Detect which cell encompasses the target text, then output its (x, y) center coordinate. 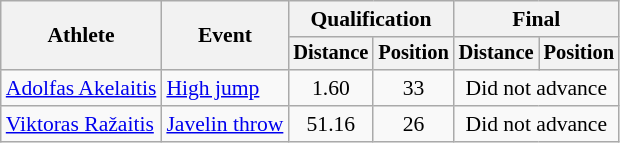
1.60 (330, 88)
Viktoras Ražaitis (82, 124)
Javelin throw (224, 124)
High jump (224, 88)
33 (413, 88)
Event (224, 36)
Adolfas Akelaitis (82, 88)
51.16 (330, 124)
Athlete (82, 36)
26 (413, 124)
Final (536, 19)
Qualification (370, 19)
